Search for the cell housing the specified text and yield its [x, y] center coordinate. 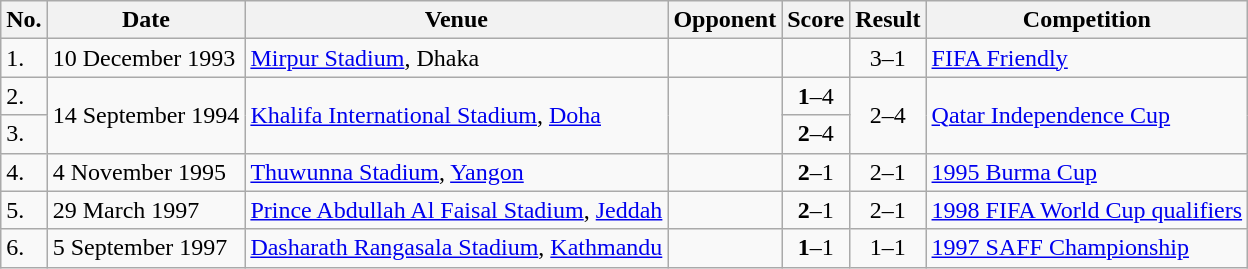
Competition [1087, 20]
1–4 [816, 96]
1997 SAFF Championship [1087, 248]
Khalifa International Stadium, Doha [456, 115]
10 December 1993 [146, 58]
Qatar Independence Cup [1087, 115]
4. [24, 172]
4 November 1995 [146, 172]
No. [24, 20]
2. [24, 96]
Prince Abdullah Al Faisal Stadium, Jeddah [456, 210]
3. [24, 134]
1998 FIFA World Cup qualifiers [1087, 210]
Mirpur Stadium, Dhaka [456, 58]
Score [816, 20]
14 September 1994 [146, 115]
Venue [456, 20]
Dasharath Rangasala Stadium, Kathmandu [456, 248]
5 September 1997 [146, 248]
3–1 [888, 58]
FIFA Friendly [1087, 58]
Thuwunna Stadium, Yangon [456, 172]
1995 Burma Cup [1087, 172]
Result [888, 20]
29 March 1997 [146, 210]
6. [24, 248]
5. [24, 210]
Opponent [725, 20]
Date [146, 20]
1. [24, 58]
